Locate the cell with the specified text and output its (x, y) center coordinate. 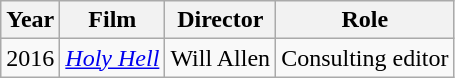
Role (365, 20)
2016 (30, 58)
Consulting editor (365, 58)
Holy Hell (112, 58)
Year (30, 20)
Director (220, 20)
Film (112, 20)
Will Allen (220, 58)
